Output the (x, y) coordinate of the center of the cell containing the given text.  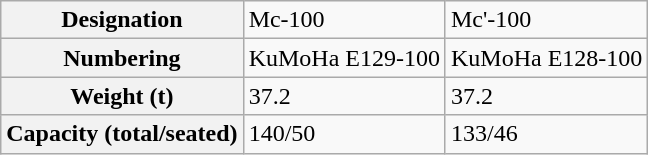
Weight (t) (122, 96)
Mc'-100 (546, 20)
140/50 (344, 134)
Numbering (122, 58)
KuMoHa E129-100 (344, 58)
Capacity (total/seated) (122, 134)
133/46 (546, 134)
Designation (122, 20)
KuMoHa E128-100 (546, 58)
Mc-100 (344, 20)
